Extract the (x, y) coordinate from the center of the cell holding the provided text.  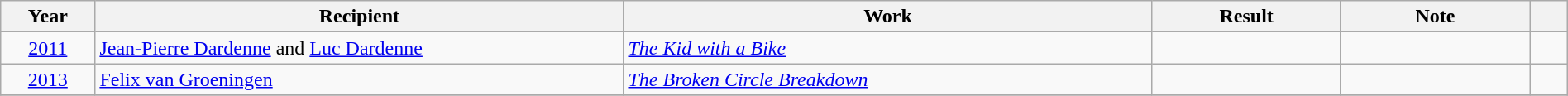
Felix van Groeningen (359, 79)
The Kid with a Bike (888, 48)
2013 (48, 79)
Year (48, 17)
Note (1435, 17)
Work (888, 17)
The Broken Circle Breakdown (888, 79)
Recipient (359, 17)
2011 (48, 48)
Result (1246, 17)
Jean-Pierre Dardenne and Luc Dardenne (359, 48)
